Extract the [X, Y] coordinate from the center of the cell holding the provided text.  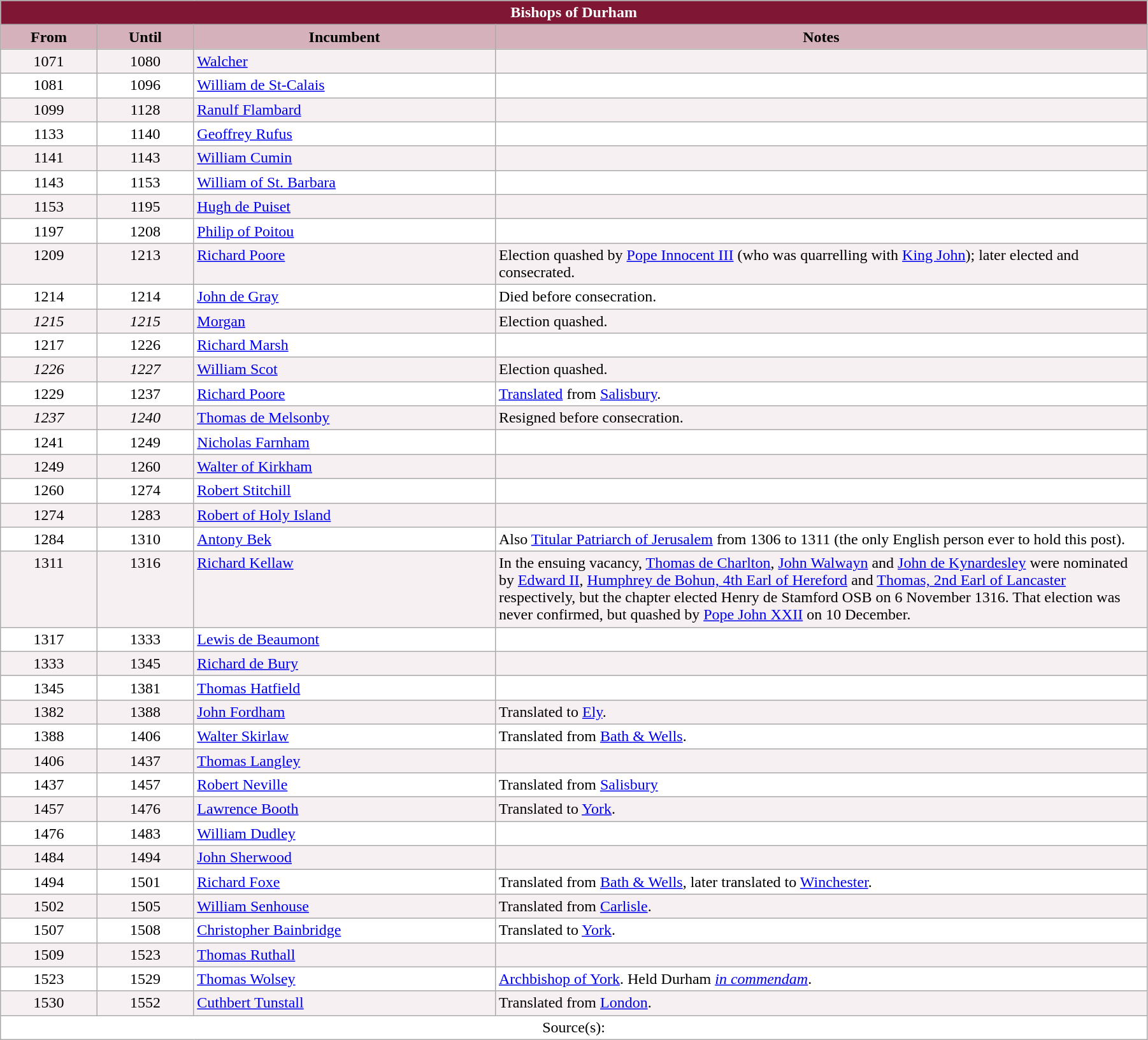
1096 [145, 85]
Lewis de Beaumont [345, 639]
1505 [145, 906]
1310 [145, 539]
Translated from Salisbury [821, 785]
1509 [49, 955]
1552 [145, 1003]
1311 [49, 589]
Robert Stitchill [345, 491]
Source(s): [574, 1027]
1529 [145, 979]
1217 [49, 345]
1208 [145, 231]
1241 [49, 442]
1141 [49, 158]
Lawrence Booth [345, 809]
1501 [145, 882]
1128 [145, 110]
Translated from Bath & Wells. [821, 736]
Thomas de Melsonby [345, 418]
Thomas Wolsey [345, 979]
1197 [49, 231]
William Dudley [345, 834]
John Fordham [345, 712]
Resigned before consecration. [821, 418]
1484 [49, 858]
Robert of Holy Island [345, 515]
Translated to Ely. [821, 712]
Thomas Langley [345, 760]
Notes [821, 37]
Translated from London. [821, 1003]
Thomas Hatfield [345, 688]
William Scot [345, 370]
Bishops of Durham [574, 13]
Walter of Kirkham [345, 466]
Nicholas Farnham [345, 442]
Translated from Salisbury. [821, 394]
Richard Kellaw [345, 589]
1316 [145, 589]
1195 [145, 206]
1240 [145, 418]
Walcher [345, 61]
1140 [145, 134]
Until [145, 37]
Geoffrey Rufus [345, 134]
1071 [49, 61]
John Sherwood [345, 858]
Translated from Bath & Wells, later translated to Winchester. [821, 882]
Translated from Carlisle. [821, 906]
1133 [49, 134]
Election quashed by Pope Innocent III (who was quarrelling with King John); later elected and consecrated. [821, 264]
Christopher Bainbridge [345, 930]
1381 [145, 688]
1483 [145, 834]
1508 [145, 930]
William of St. Barbara [345, 182]
Hugh de Puiset [345, 206]
Antony Bek [345, 539]
Also Titular Patriarch of Jerusalem from 1306 to 1311 (the only English person ever to hold this post). [821, 539]
1283 [145, 515]
Ranulf Flambard [345, 110]
1284 [49, 539]
John de Gray [345, 296]
Richard Foxe [345, 882]
1502 [49, 906]
Richard Marsh [345, 345]
Incumbent [345, 37]
From [49, 37]
Robert Neville [345, 785]
1213 [145, 264]
Morgan [345, 321]
1507 [49, 930]
Thomas Ruthall [345, 955]
1209 [49, 264]
1227 [145, 370]
1530 [49, 1003]
Richard de Bury [345, 663]
Archbishop of York. Held Durham in commendam. [821, 979]
William Senhouse [345, 906]
Walter Skirlaw [345, 736]
1229 [49, 394]
1080 [145, 61]
Cuthbert Tunstall [345, 1003]
Philip of Poitou [345, 231]
Died before consecration. [821, 296]
William Cumin [345, 158]
William de St-Calais [345, 85]
1099 [49, 110]
1317 [49, 639]
1382 [49, 712]
1081 [49, 85]
